For the text-containing cell, return its midpoint in (X, Y) coordinate format. 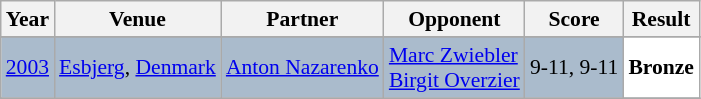
9-11, 9-11 (574, 68)
Esbjerg, Denmark (138, 68)
2003 (28, 68)
Bronze (661, 68)
Year (28, 19)
Anton Nazarenko (302, 68)
Opponent (454, 19)
Marc Zwiebler Birgit Overzier (454, 68)
Score (574, 19)
Venue (138, 19)
Partner (302, 19)
Result (661, 19)
